Return (x, y) of the center of cell containing provided text 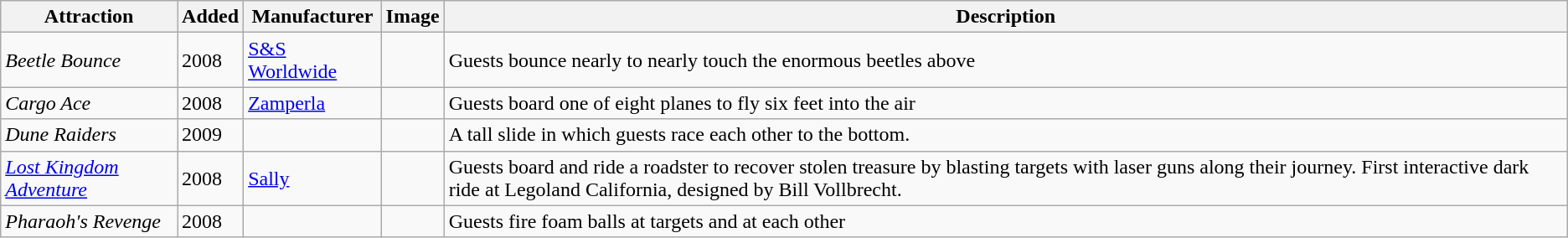
Guests board one of eight planes to fly six feet into the air (1005, 103)
Guests fire foam balls at targets and at each other (1005, 221)
Beetle Bounce (89, 60)
Zamperla (312, 103)
Image (412, 17)
S&S Worldwide (312, 60)
Dune Raiders (89, 135)
Attraction (89, 17)
Added (211, 17)
Cargo Ace (89, 103)
Manufacturer (312, 17)
Description (1005, 17)
Pharaoh's Revenge (89, 221)
Guests bounce nearly to nearly touch the enormous beetles above (1005, 60)
2009 (211, 135)
A tall slide in which guests race each other to the bottom. (1005, 135)
Lost Kingdom Adventure (89, 178)
Sally (312, 178)
